Identify which cell holds the provided text, then report its [X, Y] central coordinate. 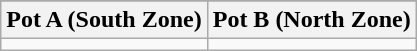
Pot A (South Zone) [104, 20]
Pot B (North Zone) [312, 20]
